Find where the given text appears and provide that cell's center as (x, y) coordinate. 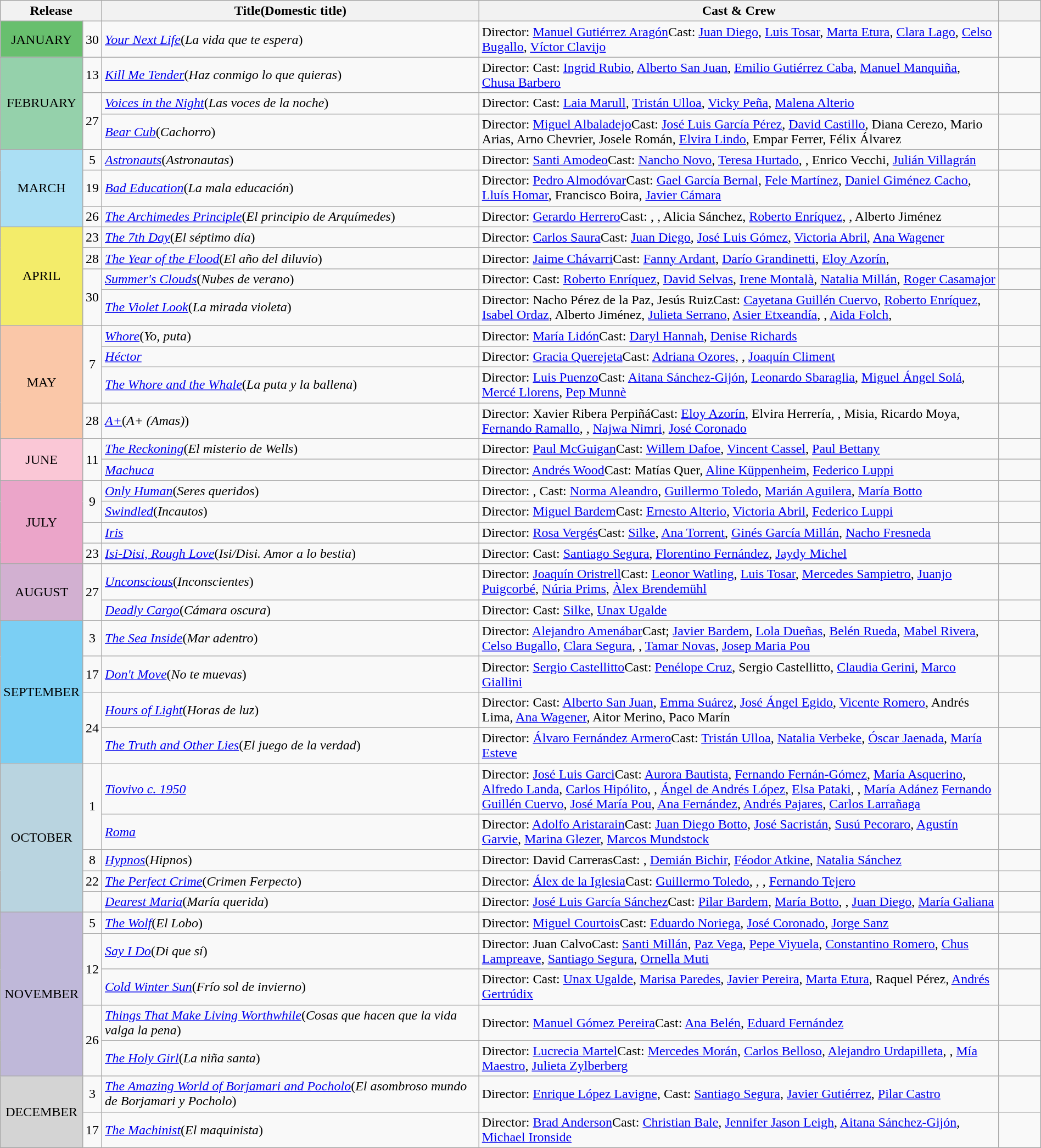
A+(A+ (Amas)) (291, 421)
Director: Paul McGuiganCast: Willem Dafoe, Vincent Cassel, Paul Bettany (739, 449)
Voices in the Night(Las voces de la noche) (291, 103)
Director: Cast: Unax Ugalde, Marisa Paredes, Javier Pereira, Marta Etura, Raquel Pérez, Andrés Gertrúdix (739, 987)
Machuca (291, 470)
Director: Miguel BardemCast: Ernesto Alterio, Victoria Abril, Federico Luppi (739, 512)
Director: Joaquín OristrellCast: Leonor Watling, Luis Tosar, Mercedes Sampietro, Juanjo Puigcorbé, Núria Prims, Àlex Brendemühl (739, 582)
The Wolf(El Lobo) (291, 923)
JULY (42, 522)
SEPTEMBER (42, 692)
9 (92, 501)
Unconscious(Inconscientes) (291, 582)
7 (92, 363)
19 (92, 188)
DECEMBER (42, 1112)
The Perfect Crime(Crimen Ferpecto) (291, 881)
Your Next Life(La vida que te espera) (291, 40)
Tiovivo c. 1950 (291, 788)
Director: Álex de la IglesiaCast: Guillermo Toledo, , , Fernando Tejero (739, 881)
The Holy Girl(La niña santa) (291, 1059)
JUNE (42, 460)
Director: Brad AndersonCast: Christian Bale, Jennifer Jason Leigh, Aitana Sánchez-Gijón, Michael Ironside (739, 1130)
11 (92, 460)
22 (92, 881)
The Whore and the Whale(La puta y la ballena) (291, 385)
MAY (42, 382)
Director: Rosa VergésCast: Silke, Ana Torrent, Ginés García Millán, Nacho Fresneda (739, 533)
Say I Do(Di que sí) (291, 951)
Director: Manuel Gutiérrez AragónCast: Juan Diego, Luis Tosar, Marta Etura, Clara Lago, Celso Bugallo, Víctor Clavijo (739, 40)
JANUARY (42, 40)
8 (92, 860)
Roma (291, 832)
Bad Education(La mala educación) (291, 188)
Director: Alejandro AmenábarCast; Javier Bardem, Lola Dueñas, Belén Rueda, Mabel Rivera, Celso Bugallo, Clara Segura, , Tamar Novas, Josep Maria Pou (739, 638)
Cold Winter Sun(Frío sol de invierno) (291, 987)
Director: Cast: Ingrid Rubio, Alberto San Juan, Emilio Gutiérrez Caba, Manuel Manquiña, Chusa Barbero (739, 75)
Director: Santi AmodeoCast: Nancho Novo, Teresa Hurtado, , Enrico Vecchi, Julián Villagrán (739, 160)
Iris (291, 533)
Director: Pedro AlmodóvarCast: Gael García Bernal, Fele Martínez, Daniel Giménez Cacho, Lluís Homar, Francisco Boira, Javier Cámara (739, 188)
Director: Gracia QuerejetaCast: Adriana Ozores, , Joaquín Climent (739, 357)
Director: José Luis García SánchezCast: Pilar Bardem, María Botto, , Juan Diego, María Galiana (739, 902)
APRIL (42, 276)
Isi-Disi, Rough Love(Isi/Disi. Amor a lo bestia) (291, 553)
The Reckoning(El misterio de Wells) (291, 449)
Swindled(Incautos) (291, 512)
Hours of Light(Horas de luz) (291, 709)
12 (92, 969)
Director: Luis PuenzoCast: Aitana Sánchez-Gijón, Leonardo Sbaraglia, Miguel Ángel Solá, Mercé Llorens, Pep Munnè (739, 385)
Director: Sergio CastellittoCast: Penélope Cruz, Sergio Castellitto, Claudia Gerini, Marco Giallini (739, 674)
Director: Álvaro Fernández ArmeroCast: Tristán Ulloa, Natalia Verbeke, Óscar Jaenada, María Esteve (739, 746)
Director: Xavier Ribera PerpiñáCast: Eloy Azorín, Elvira Herrería, , Misia, Ricardo Moya, Fernando Ramallo, , Najwa Nimri, José Coronado (739, 421)
Title(Domestic title) (291, 11)
NOVEMBER (42, 994)
The Machinist(El maquinista) (291, 1130)
OCTOBER (42, 838)
AUGUST (42, 592)
Director: Cast: Alberto San Juan, Emma Suárez, José Ángel Egido, Vicente Romero, Andrés Lima, Ana Wagener, Aitor Merino, Paco Marín (739, 709)
13 (92, 75)
Director: Manuel Gómez PereiraCast: Ana Belén, Eduard Fernández (739, 1022)
Director: Gerardo HerreroCast: , , Alicia Sánchez, Roberto Enríquez, , Alberto Jiménez (739, 216)
Only Human(Seres queridos) (291, 491)
Director: Enrique López Lavigne, Cast: Santiago Segura, Javier Gutiérrez, Pilar Castro (739, 1094)
Astronauts(Astronautas) (291, 160)
The Sea Inside(Mar adentro) (291, 638)
Director: Adolfo AristarainCast: Juan Diego Botto, José Sacristán, Susú Pecoraro, Agustín Garvie, Marina Glezer, Marcos Mundstock (739, 832)
FEBRUARY (42, 103)
Director: Andrés WoodCast: Matías Quer, Aline Küppenheim, Federico Luppi (739, 470)
Director: Lucrecia MartelCast: Mercedes Morán, Carlos Belloso, Alejandro Urdapilleta, , Mía Maestro, Julieta Zylberberg (739, 1059)
Director: Cast: Laia Marull, Tristán Ulloa, Vicky Peña, Malena Alterio (739, 103)
Director: Cast: Roberto Enríquez, David Selvas, Irene Montalà, Natalia Millán, Roger Casamajor (739, 279)
Director: Jaime ChávarriCast: Fanny Ardant, Darío Grandinetti, Eloy Azorín, (739, 258)
Director: Cast: Silke, Unax Ugalde (739, 610)
The Archimedes Principle(El principio de Arquímedes) (291, 216)
1 (92, 806)
Kill Me Tender(Haz conmigo lo que quieras) (291, 75)
Director: María LidónCast: Daryl Hannah, Denise Richards (739, 335)
Director: David CarrerasCast: , Demián Bichir, Féodor Atkine, Natalia Sánchez (739, 860)
Director: Carlos SauraCast: Juan Diego, José Luis Gómez, Victoria Abril, Ana Wagener (739, 237)
The Truth and Other Lies(El juego de la verdad) (291, 746)
The Year of the Flood(El año del diluvio) (291, 258)
Deadly Cargo(Cámara oscura) (291, 610)
Whore(Yo, puta) (291, 335)
Summer's Clouds(Nubes de verano) (291, 279)
MARCH (42, 188)
Release (52, 11)
Things That Make Living Worthwhile(Cosas que hacen que la vida valga la pena) (291, 1022)
The 7th Day(El séptimo día) (291, 237)
Director: Juan CalvoCast: Santi Millán, Paz Vega, Pepe Viyuela, Constantino Romero, Chus Lampreave, Santiago Segura, Ornella Muti (739, 951)
Dearest Maria(María querida) (291, 902)
Hypnos(Hipnos) (291, 860)
Don't Move(No te muevas) (291, 674)
Director: Miguel CourtoisCast: Eduardo Noriega, José Coronado, Jorge Sanz (739, 923)
The Amazing World of Borjamari and Pocholo(El asombroso mundo de Borjamari y Pocholo) (291, 1094)
Director: , Cast: Norma Aleandro, Guillermo Toledo, Marián Aguilera, María Botto (739, 491)
Director: Cast: Santiago Segura, Florentino Fernández, Jaydy Michel (739, 553)
The Violet Look(La mirada violeta) (291, 307)
24 (92, 727)
Bear Cub(Cachorro) (291, 132)
Cast & Crew (739, 11)
Héctor (291, 357)
